Identify which cell holds the provided text, then report its [x, y] central coordinate. 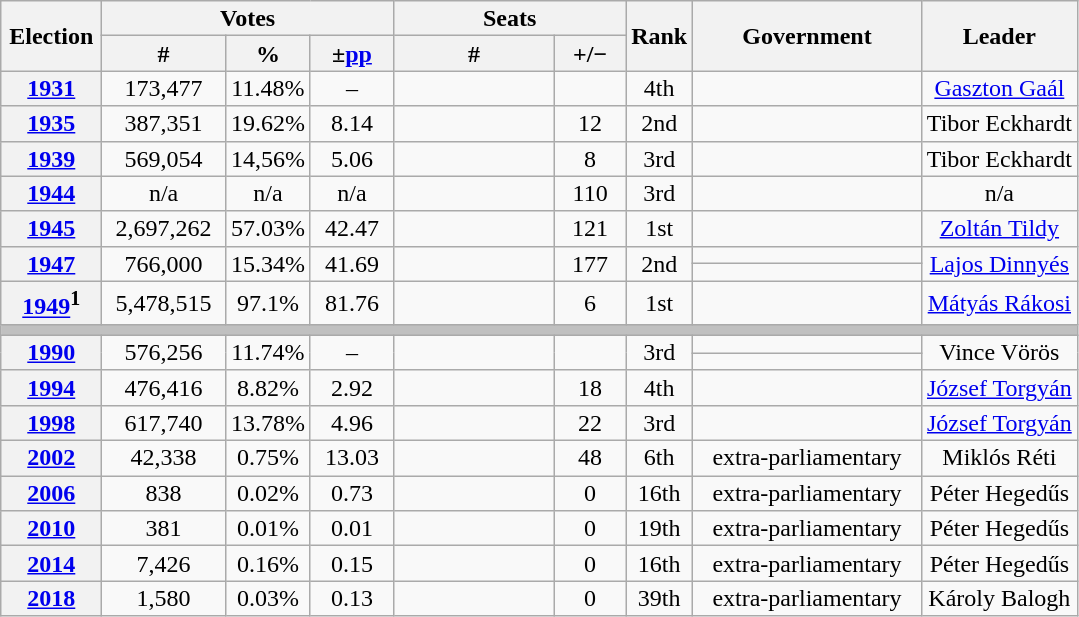
42,338 [164, 458]
18 [590, 388]
Mátyás Rákosi [999, 302]
838 [164, 494]
+/− [590, 54]
Votes [248, 18]
97.1% [268, 302]
1,580 [164, 598]
110 [590, 194]
Seats [509, 18]
2010 [52, 528]
576,256 [164, 352]
% [268, 54]
1944 [52, 194]
19491 [52, 302]
476,416 [164, 388]
121 [590, 228]
Lajos Dinnyés [999, 264]
2014 [52, 564]
13.03 [352, 458]
1947 [52, 264]
5.06 [352, 158]
81.76 [352, 302]
173,477 [164, 88]
Rank [660, 36]
5,478,515 [164, 302]
19.62% [268, 124]
41.69 [352, 264]
1935 [52, 124]
0.01 [352, 528]
1945 [52, 228]
381 [164, 528]
39th [660, 598]
Miklós Réti [999, 458]
57.03% [268, 228]
12 [590, 124]
48 [590, 458]
569,054 [164, 158]
387,351 [164, 124]
22 [590, 422]
11.48% [268, 88]
0.02% [268, 494]
7,426 [164, 564]
1990 [52, 352]
8.14 [352, 124]
14,56% [268, 158]
1931 [52, 88]
766,000 [164, 264]
2002 [52, 458]
2.92 [352, 388]
13.78% [268, 422]
1998 [52, 422]
Károly Balogh [999, 598]
1939 [52, 158]
617,740 [164, 422]
Zoltán Tildy [999, 228]
Leader [999, 36]
Government [808, 36]
8.82% [268, 388]
0.01% [268, 528]
0.16% [268, 564]
0.75% [268, 458]
6 [590, 302]
2,697,262 [164, 228]
15.34% [268, 264]
0.13 [352, 598]
0.03% [268, 598]
11.74% [268, 352]
4.96 [352, 422]
0.15 [352, 564]
Election [52, 36]
42.47 [352, 228]
6th [660, 458]
2018 [52, 598]
8 [590, 158]
177 [590, 264]
Gaszton Gaál [999, 88]
0.73 [352, 494]
1994 [52, 388]
2006 [52, 494]
Vince Vörös [999, 352]
±pp [352, 54]
19th [660, 528]
